Locate the cell with the specified text and output its [X, Y] center coordinate. 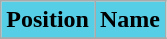
Position [48, 20]
Name [130, 20]
